From the cell containing the given text, extract its center point as [x, y] coordinate. 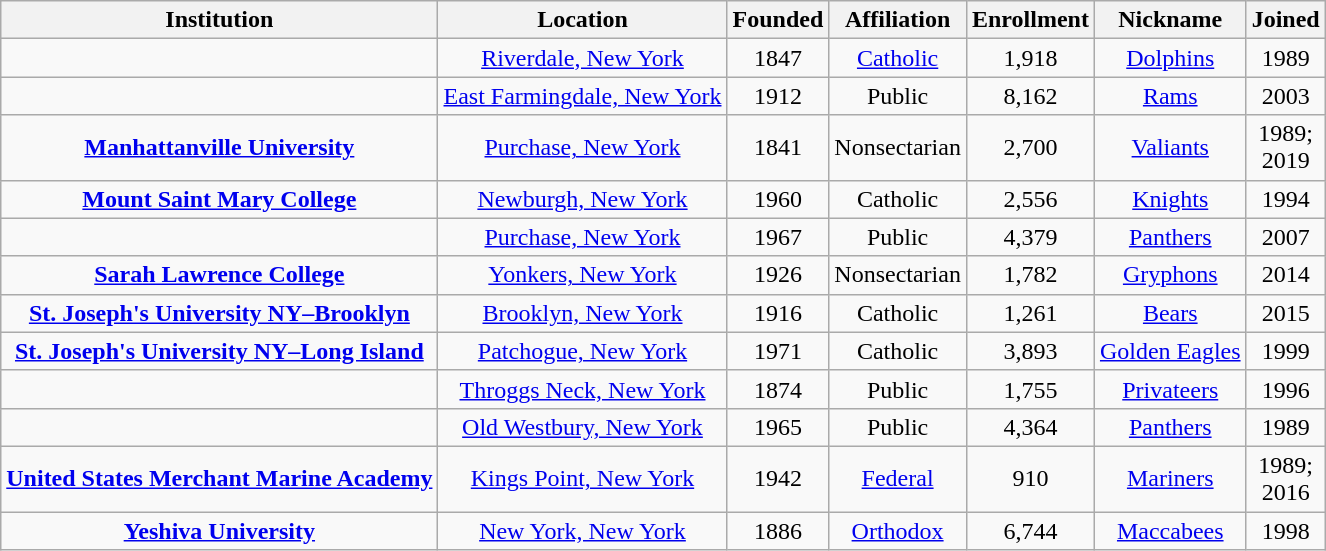
Founded [778, 20]
2015 [1286, 313]
1874 [778, 389]
1998 [1286, 531]
Yonkers, New York [582, 275]
Yeshiva University [220, 531]
Affiliation [898, 20]
Federal [898, 478]
Mount Saint Mary College [220, 199]
8,162 [1030, 96]
2,700 [1030, 148]
4,379 [1030, 237]
Newburgh, New York [582, 199]
1912 [778, 96]
Golden Eagles [1170, 351]
New York, New York [582, 531]
1942 [778, 478]
2003 [1286, 96]
1,782 [1030, 275]
2007 [1286, 237]
Throggs Neck, New York [582, 389]
Bears [1170, 313]
Old Westbury, New York [582, 427]
1965 [778, 427]
St. Joseph's University NY–Long Island [220, 351]
1989;2019 [1286, 148]
St. Joseph's University NY–Brooklyn [220, 313]
Sarah Lawrence College [220, 275]
3,893 [1030, 351]
1996 [1286, 389]
Riverdale, New York [582, 58]
1886 [778, 531]
1999 [1286, 351]
Privateers [1170, 389]
Knights [1170, 199]
1994 [1286, 199]
Orthodox [898, 531]
Manhattanville University [220, 148]
1960 [778, 199]
East Farmingdale, New York [582, 96]
1841 [778, 148]
Location [582, 20]
1967 [778, 237]
Enrollment [1030, 20]
1971 [778, 351]
Rams [1170, 96]
1,261 [1030, 313]
Nickname [1170, 20]
6,744 [1030, 531]
Kings Point, New York [582, 478]
United States Merchant Marine Academy [220, 478]
1847 [778, 58]
1989;2016 [1286, 478]
1,755 [1030, 389]
Valiants [1170, 148]
Institution [220, 20]
2014 [1286, 275]
Mariners [1170, 478]
Brooklyn, New York [582, 313]
Gryphons [1170, 275]
Dolphins [1170, 58]
Maccabees [1170, 531]
Patchogue, New York [582, 351]
2,556 [1030, 199]
Joined [1286, 20]
910 [1030, 478]
1926 [778, 275]
1916 [778, 313]
1,918 [1030, 58]
4,364 [1030, 427]
